Identify which cell holds the provided text, then report its [X, Y] central coordinate. 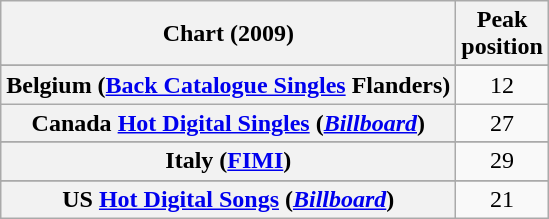
Canada Hot Digital Singles (Billboard) [228, 123]
27 [502, 123]
29 [502, 161]
US Hot Digital Songs (Billboard) [228, 199]
12 [502, 85]
Chart (2009) [228, 34]
Belgium (Back Catalogue Singles Flanders) [228, 85]
Italy (FIMI) [228, 161]
21 [502, 199]
Peakposition [502, 34]
